Pinpoint the cell where the given text exists, returning its [x, y] midpoint coordinate. 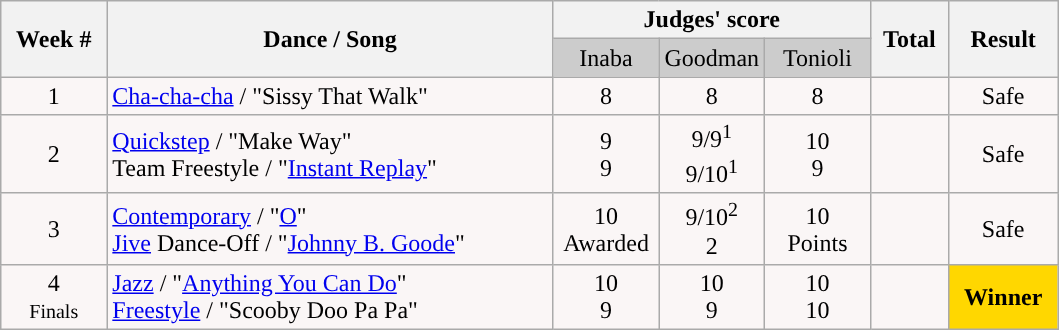
Winner [1003, 298]
10Points [818, 229]
99 [606, 154]
Tonioli [818, 58]
4Finals [54, 298]
Quickstep / "Make Way"Team Freestyle / "Instant Replay" [330, 154]
1010 [818, 298]
10Awarded [606, 229]
Cha-cha-cha / "Sissy That Walk" [330, 96]
Total [909, 39]
Dance / Song [330, 39]
Contemporary / "O"Jive Dance-Off / "Johnny B. Goode" [330, 229]
Judges' score [712, 20]
9/1022 [712, 229]
Result [1003, 39]
Week # [54, 39]
1 [54, 96]
Goodman [712, 58]
Jazz / "Anything You Can Do"Freestyle / "Scooby Doo Pa Pa" [330, 298]
2 [54, 154]
3 [54, 229]
9/919/101 [712, 154]
Inaba [606, 58]
